Scan for the cell matching the given text and deliver its (X, Y) coordinate at center. 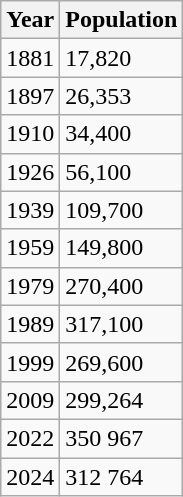
299,264 (122, 400)
1926 (30, 172)
350 967 (122, 438)
109,700 (122, 210)
149,800 (122, 248)
56,100 (122, 172)
26,353 (122, 96)
Year (30, 20)
Population (122, 20)
1989 (30, 324)
312 764 (122, 477)
269,600 (122, 362)
34,400 (122, 134)
1999 (30, 362)
1979 (30, 286)
2009 (30, 400)
317,100 (122, 324)
270,400 (122, 286)
1881 (30, 58)
1959 (30, 248)
2024 (30, 477)
1910 (30, 134)
17,820 (122, 58)
2022 (30, 438)
1897 (30, 96)
1939 (30, 210)
